Scan for the cell matching the given text and deliver its (x, y) coordinate at center. 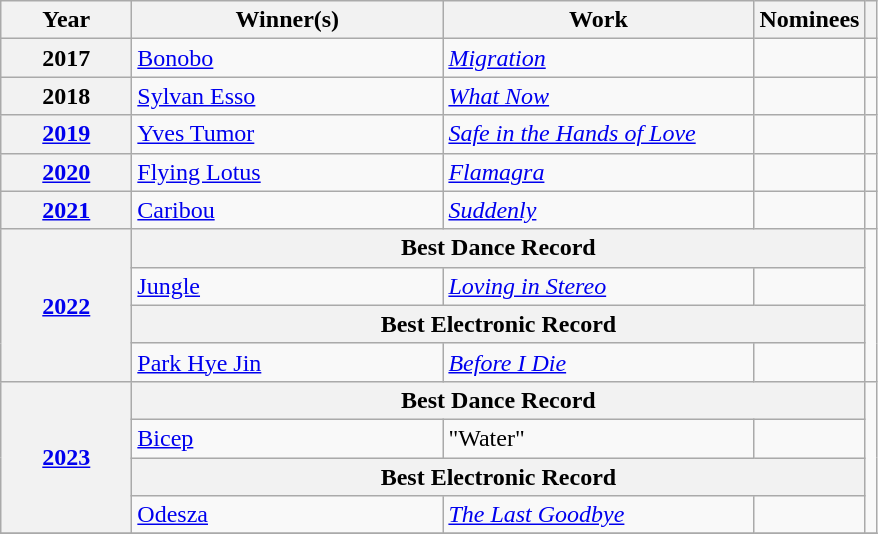
2019 (66, 134)
2022 (66, 305)
Jungle (288, 286)
Flying Lotus (288, 172)
Yves Tumor (288, 134)
Nominees (810, 20)
What Now (598, 96)
Caribou (288, 210)
2017 (66, 58)
Odesza (288, 515)
Year (66, 20)
"Water" (598, 438)
Migration (598, 58)
2018 (66, 96)
Flamagra (598, 172)
2021 (66, 210)
2020 (66, 172)
Suddenly (598, 210)
Park Hye Jin (288, 362)
Safe in the Hands of Love (598, 134)
Before I Die (598, 362)
Work (598, 20)
The Last Goodbye (598, 515)
Sylvan Esso (288, 96)
Loving in Stereo (598, 286)
Bonobo (288, 58)
Winner(s) (288, 20)
Bicep (288, 438)
2023 (66, 457)
